Determine the [x, y] coordinate at the center of the cell enclosing the given text.  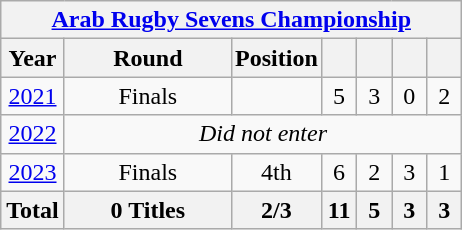
2021 [33, 96]
Arab Rugby Sevens Championship [232, 20]
Year [33, 58]
2/3 [276, 210]
4th [276, 172]
2023 [33, 172]
Did not enter [263, 134]
2022 [33, 134]
6 [340, 172]
0 Titles [148, 210]
Position [276, 58]
Total [33, 210]
0 [410, 96]
Round [148, 58]
11 [340, 210]
1 [444, 172]
